Capture the cell that displays the provided text and extract its (x, y) central coordinate. 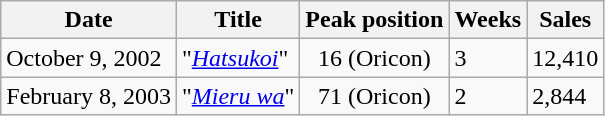
2 (488, 96)
Title (238, 20)
Sales (566, 20)
12,410 (566, 58)
Date (89, 20)
February 8, 2003 (89, 96)
3 (488, 58)
"Mieru wa" (238, 96)
2,844 (566, 96)
Weeks (488, 20)
October 9, 2002 (89, 58)
16 (Oricon) (374, 58)
Peak position (374, 20)
71 (Oricon) (374, 96)
"Hatsukoi" (238, 58)
